Pinpoint the cell where the given text exists, returning its [X, Y] midpoint coordinate. 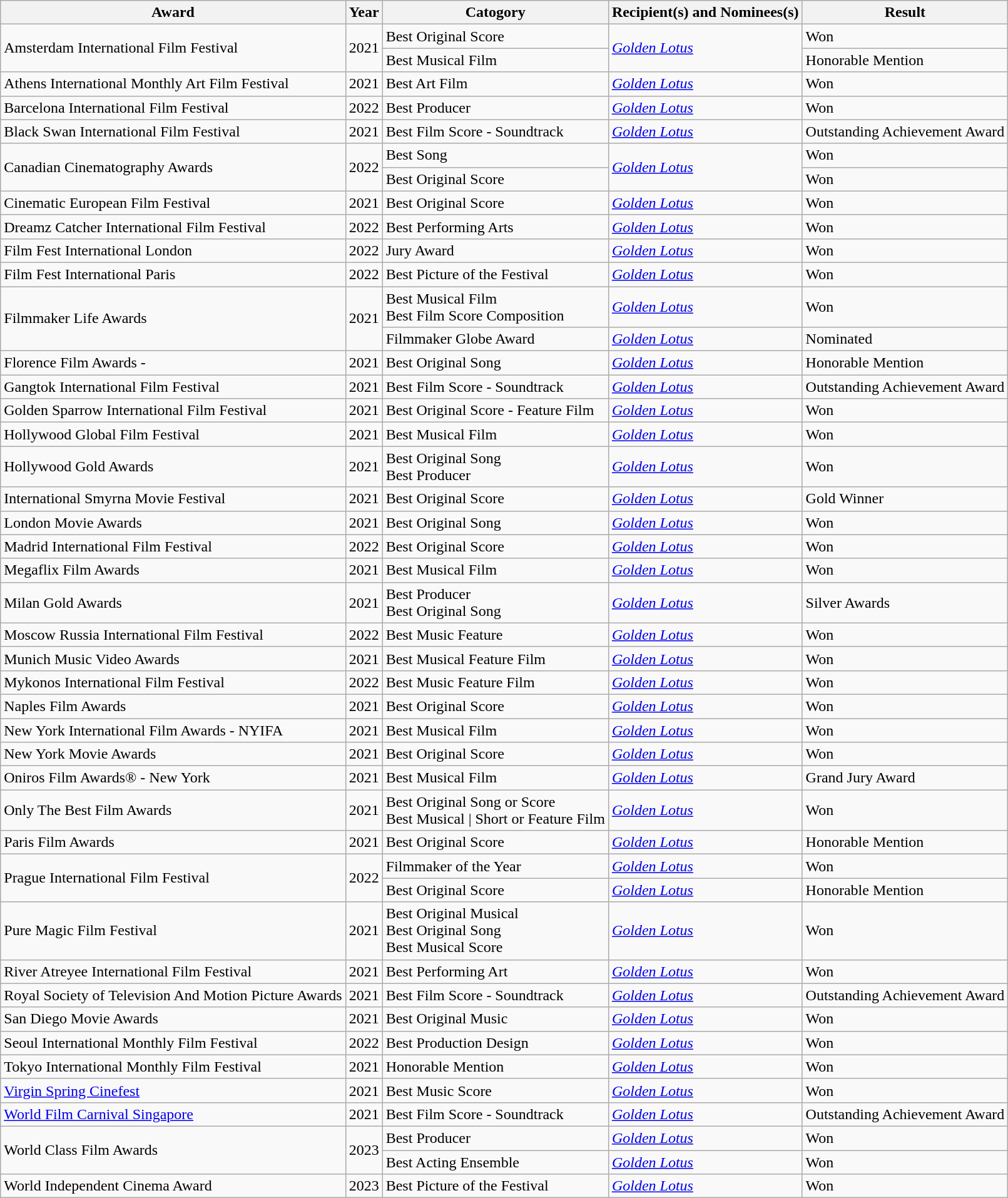
Best Music Feature Film [496, 682]
Catogory [496, 13]
Result [905, 13]
Best Original SongBest Producer [496, 467]
International Smyrna Movie Festival [173, 499]
Seoul International Monthly Film Festival [173, 1043]
Florence Film Awards - [173, 363]
Best Music Feature [496, 635]
Best Original Song or ScoreBest Musical | Short or Feature Film [496, 810]
Moscow Russia International Film Festival [173, 635]
Canadian Cinematography Awards [173, 167]
Megaflix Film Awards [173, 570]
Best Song [496, 155]
Jury Award [496, 250]
Pure Magic Film Festival [173, 931]
Best ProducerBest Original Song [496, 602]
Munich Music Video Awards [173, 658]
New York International Film Awards - NYIFA [173, 730]
Filmmaker Life Awards [173, 319]
Award [173, 13]
Best Acting Ensemble [496, 1162]
Gangtok International Film Festival [173, 387]
Nominated [905, 339]
London Movie Awards [173, 523]
Silver Awards [905, 602]
Oniros Film Awards® - New York [173, 778]
Best Performing Arts [496, 227]
Filmmaker Globe Award [496, 339]
World Independent Cinema Award [173, 1186]
Cinematic European Film Festival [173, 203]
Naples Film Awards [173, 706]
Barcelona International Film Festival [173, 108]
Madrid International Film Festival [173, 546]
Prague International Film Festival [173, 878]
Best Performing Art [496, 971]
Only The Best Film Awards [173, 810]
World Film Carnival Singapore [173, 1114]
Milan Gold Awards [173, 602]
Tokyo International Monthly Film Festival [173, 1067]
Best Original Music [496, 1019]
Virgin Spring Cinefest [173, 1090]
Hollywood Global Film Festival [173, 434]
Best Production Design [496, 1043]
Black Swan International Film Festival [173, 131]
Best Original MusicalBest Original SongBest Musical Score [496, 931]
Best Music Score [496, 1090]
Gold Winner [905, 499]
Paris Film Awards [173, 842]
Best Art Film [496, 84]
San Diego Movie Awards [173, 1019]
Film Fest International London [173, 250]
Dreamz Catcher International Film Festival [173, 227]
Amsterdam International Film Festival [173, 48]
Year [364, 13]
Film Fest International Paris [173, 274]
Filmmaker of the Year [496, 866]
Best Musical Feature Film [496, 658]
Hollywood Gold Awards [173, 467]
Mykonos International Film Festival [173, 682]
World Class Film Awards [173, 1150]
River Atreyee International Film Festival [173, 971]
Best Musical FilmBest Film Score Composition [496, 307]
New York Movie Awards [173, 754]
Athens International Monthly Art Film Festival [173, 84]
Royal Society of Television And Motion Picture Awards [173, 995]
Recipient(s) and Nominees(s) [705, 13]
Best Original Score - Feature Film [496, 411]
Golden Sparrow International Film Festival [173, 411]
Grand Jury Award [905, 778]
